For the text-containing cell, return its midpoint in (x, y) coordinate format. 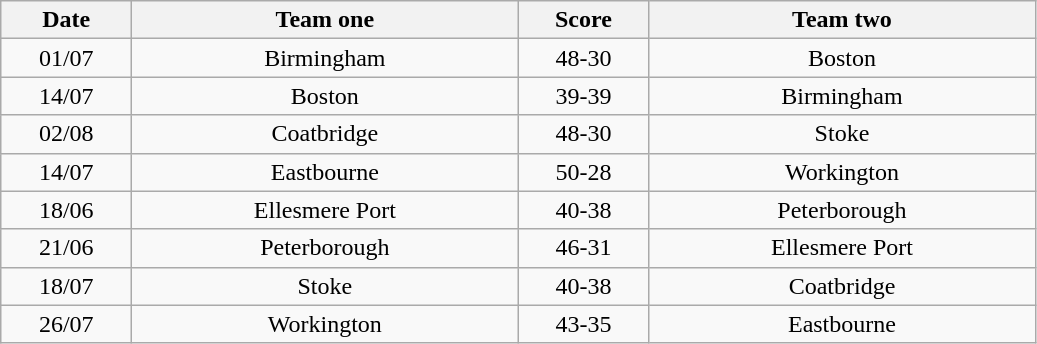
18/06 (66, 210)
21/06 (66, 248)
02/08 (66, 134)
Team two (842, 20)
46-31 (584, 248)
39-39 (584, 96)
Score (584, 20)
Team one (325, 20)
26/07 (66, 324)
Date (66, 20)
43-35 (584, 324)
18/07 (66, 286)
01/07 (66, 58)
50-28 (584, 172)
